For the text-containing cell, return its midpoint in [X, Y] coordinate format. 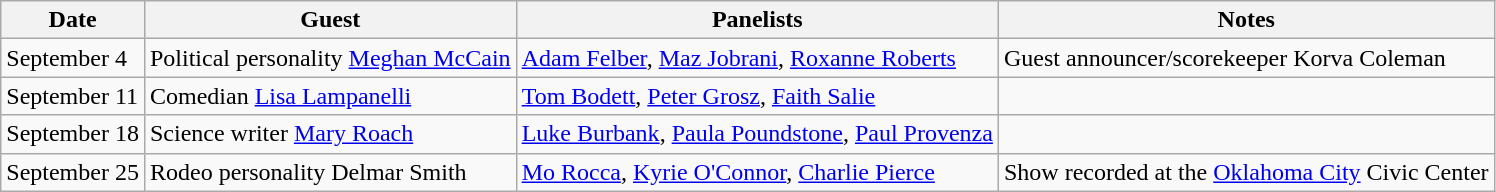
Guest [330, 20]
Tom Bodett, Peter Grosz, Faith Salie [757, 96]
Luke Burbank, Paula Poundstone, Paul Provenza [757, 134]
Panelists [757, 20]
Comedian Lisa Lampanelli [330, 96]
Guest announcer/scorekeeper Korva Coleman [1246, 58]
Political personality Meghan McCain [330, 58]
Adam Felber, Maz Jobrani, Roxanne Roberts [757, 58]
September 11 [73, 96]
Science writer Mary Roach [330, 134]
September 18 [73, 134]
Show recorded at the Oklahoma City Civic Center [1246, 172]
Rodeo personality Delmar Smith [330, 172]
Notes [1246, 20]
Date [73, 20]
September 25 [73, 172]
Mo Rocca, Kyrie O'Connor, Charlie Pierce [757, 172]
September 4 [73, 58]
